Find where the given text appears and provide that cell's center as [X, Y] coordinate. 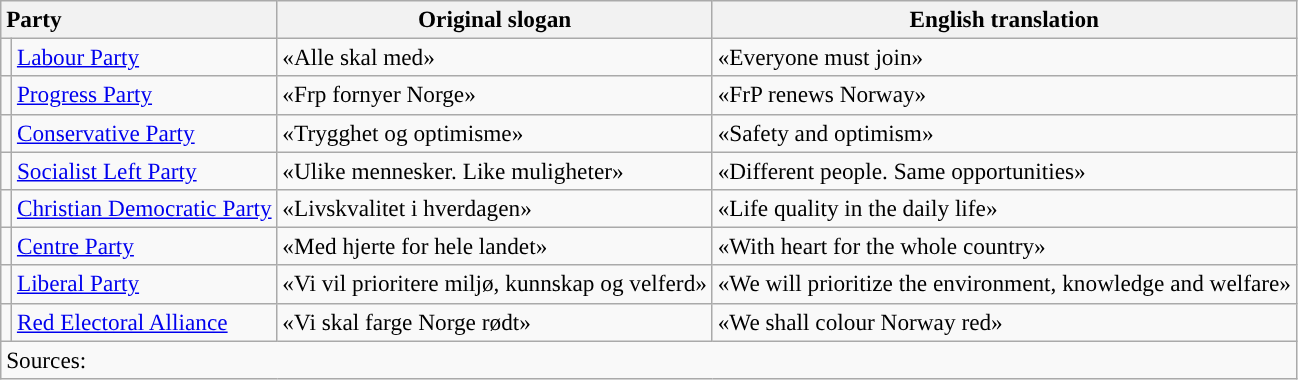
Centre Party [144, 246]
«Trygghet og optimisme» [494, 133]
«Vi vil prioritere miljø, kunnskap og velferd» [494, 284]
Liberal Party [144, 284]
«Ulike mennesker. Like muligheter» [494, 170]
Red Electoral Alliance [144, 322]
Labour Party [144, 57]
Original slogan [494, 19]
«With heart for the whole country» [1004, 246]
«FrP renews Norway» [1004, 95]
«Alle skal med» [494, 57]
English translation [1004, 19]
«Everyone must join» [1004, 57]
Progress Party [144, 95]
Sources: [649, 359]
Socialist Left Party [144, 170]
«Safety and optimism» [1004, 133]
«Vi skal farge Norge rødt» [494, 322]
Party [139, 19]
«Life quality in the daily life» [1004, 208]
«Med hjerte for hele landet» [494, 246]
«Livskvalitet i hverdagen» [494, 208]
«We will prioritize the environment, knowledge and welfare» [1004, 284]
Conservative Party [144, 133]
«Frp fornyer Norge» [494, 95]
«We shall colour Norway red» [1004, 322]
Christian Democratic Party [144, 208]
«Different people. Same opportunities» [1004, 170]
